For the text-containing cell, return its midpoint in (X, Y) coordinate format. 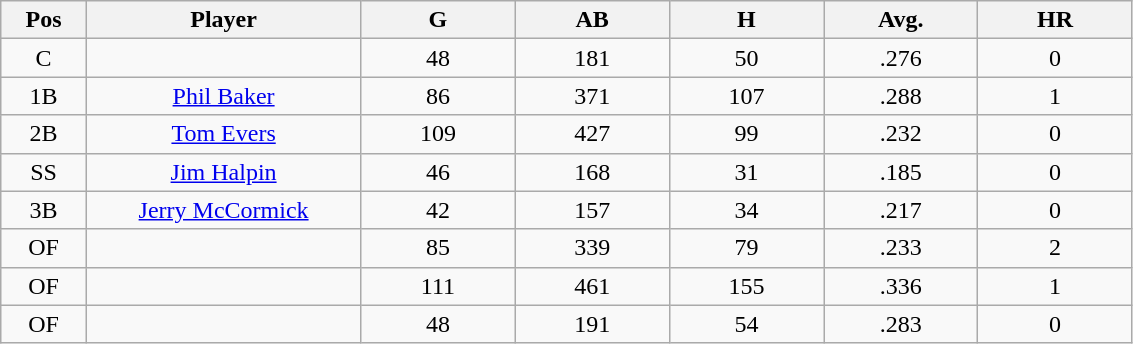
46 (438, 172)
34 (746, 210)
371 (592, 96)
G (438, 20)
50 (746, 58)
31 (746, 172)
.288 (901, 96)
85 (438, 248)
Jerry McCormick (223, 210)
SS (44, 172)
Phil Baker (223, 96)
181 (592, 58)
Pos (44, 20)
461 (592, 286)
Player (223, 20)
339 (592, 248)
.276 (901, 58)
191 (592, 324)
.283 (901, 324)
.217 (901, 210)
3B (44, 210)
1B (44, 96)
107 (746, 96)
.232 (901, 134)
Tom Evers (223, 134)
Jim Halpin (223, 172)
2B (44, 134)
86 (438, 96)
42 (438, 210)
155 (746, 286)
C (44, 58)
.336 (901, 286)
79 (746, 248)
99 (746, 134)
HR (1055, 20)
H (746, 20)
Avg. (901, 20)
111 (438, 286)
427 (592, 134)
109 (438, 134)
.233 (901, 248)
168 (592, 172)
2 (1055, 248)
.185 (901, 172)
AB (592, 20)
157 (592, 210)
54 (746, 324)
